From the cell containing the given text, extract its center point as (x, y) coordinate. 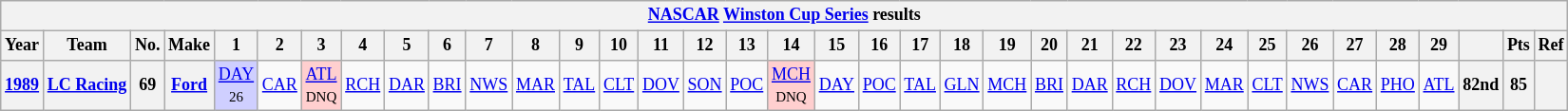
82nd (1481, 85)
DAY26 (236, 85)
SON (705, 85)
20 (1049, 46)
12 (705, 46)
29 (1439, 46)
1989 (23, 85)
69 (148, 85)
8 (536, 46)
Make (190, 46)
ATLDNQ (321, 85)
4 (363, 46)
21 (1089, 46)
NASCAR Winston Cup Series results (785, 15)
MCH (1007, 85)
22 (1134, 46)
5 (407, 46)
85 (1519, 85)
16 (879, 46)
28 (1397, 46)
GLN (962, 85)
Ref (1551, 46)
17 (920, 46)
2 (279, 46)
PHO (1397, 85)
Ford (190, 85)
No. (148, 46)
6 (447, 46)
3 (321, 46)
Year (23, 46)
11 (661, 46)
Team (86, 46)
7 (488, 46)
19 (1007, 46)
Pts (1519, 46)
9 (579, 46)
23 (1178, 46)
ATL (1439, 85)
18 (962, 46)
14 (792, 46)
13 (747, 46)
24 (1224, 46)
26 (1310, 46)
25 (1268, 46)
DAY (836, 85)
MCHDNQ (792, 85)
10 (620, 46)
1 (236, 46)
15 (836, 46)
LC Racing (86, 85)
27 (1355, 46)
